Identify which cell holds the provided text, then report its [x, y] central coordinate. 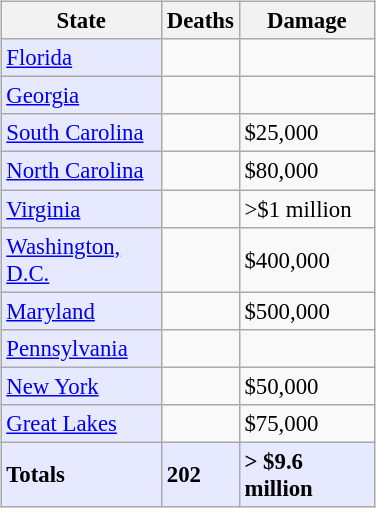
$25,000 [306, 133]
> $9.6 million [306, 474]
Florida [81, 58]
$400,000 [306, 260]
Deaths [200, 21]
Totals [81, 474]
Great Lakes [81, 423]
$50,000 [306, 386]
South Carolina [81, 133]
North Carolina [81, 171]
Damage [306, 21]
State [81, 21]
Washington, D.C. [81, 260]
$500,000 [306, 311]
Virginia [81, 209]
Pennsylvania [81, 348]
$75,000 [306, 423]
Maryland [81, 311]
New York [81, 386]
>$1 million [306, 209]
202 [200, 474]
$80,000 [306, 171]
Georgia [81, 96]
